Provide the (x, y) coordinate of the cell's center where the given text is located.  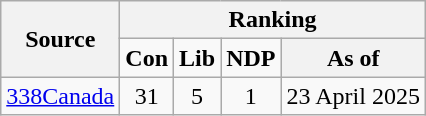
NDP (251, 58)
31 (147, 96)
Ranking (273, 20)
5 (198, 96)
1 (251, 96)
Lib (198, 58)
Source (60, 39)
As of (353, 58)
Con (147, 58)
338Canada (60, 96)
23 April 2025 (353, 96)
